Find where the given text appears and provide that cell's center as [X, Y] coordinate. 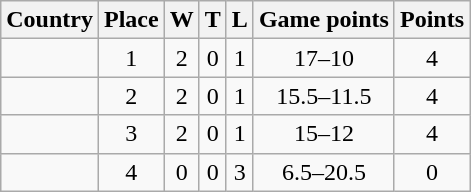
Game points [324, 20]
W [182, 20]
T [212, 20]
Points [432, 20]
15.5–11.5 [324, 96]
L [240, 20]
Country [50, 20]
17–10 [324, 58]
6.5–20.5 [324, 172]
15–12 [324, 134]
Place [131, 20]
